Return (X, Y) of the center of cell containing provided text 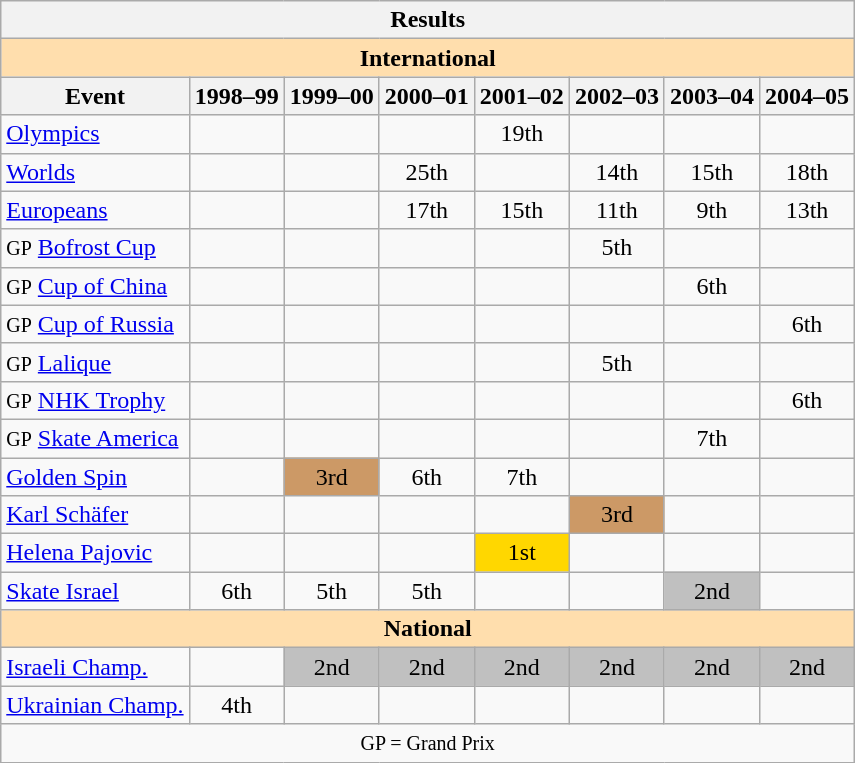
1998–99 (236, 96)
Israeli Champ. (95, 667)
9th (712, 210)
Karl Schäfer (95, 515)
GP Cup of China (95, 286)
19th (522, 134)
GP Cup of Russia (95, 324)
2000–01 (426, 96)
International (428, 58)
GP = Grand Prix (428, 743)
2004–05 (806, 96)
2002–03 (616, 96)
1st (522, 553)
GP NHK Trophy (95, 400)
Helena Pajovic (95, 553)
13th (806, 210)
17th (426, 210)
Skate Israel (95, 591)
1999–00 (332, 96)
Worlds (95, 172)
Ukrainian Champ. (95, 705)
25th (426, 172)
14th (616, 172)
18th (806, 172)
GP Skate America (95, 438)
2003–04 (712, 96)
Results (428, 20)
National (428, 629)
11th (616, 210)
2001–02 (522, 96)
GP Lalique (95, 362)
Europeans (95, 210)
GP Bofrost Cup (95, 248)
4th (236, 705)
Event (95, 96)
Olympics (95, 134)
Golden Spin (95, 477)
